For the text-containing cell, return its midpoint in [x, y] coordinate format. 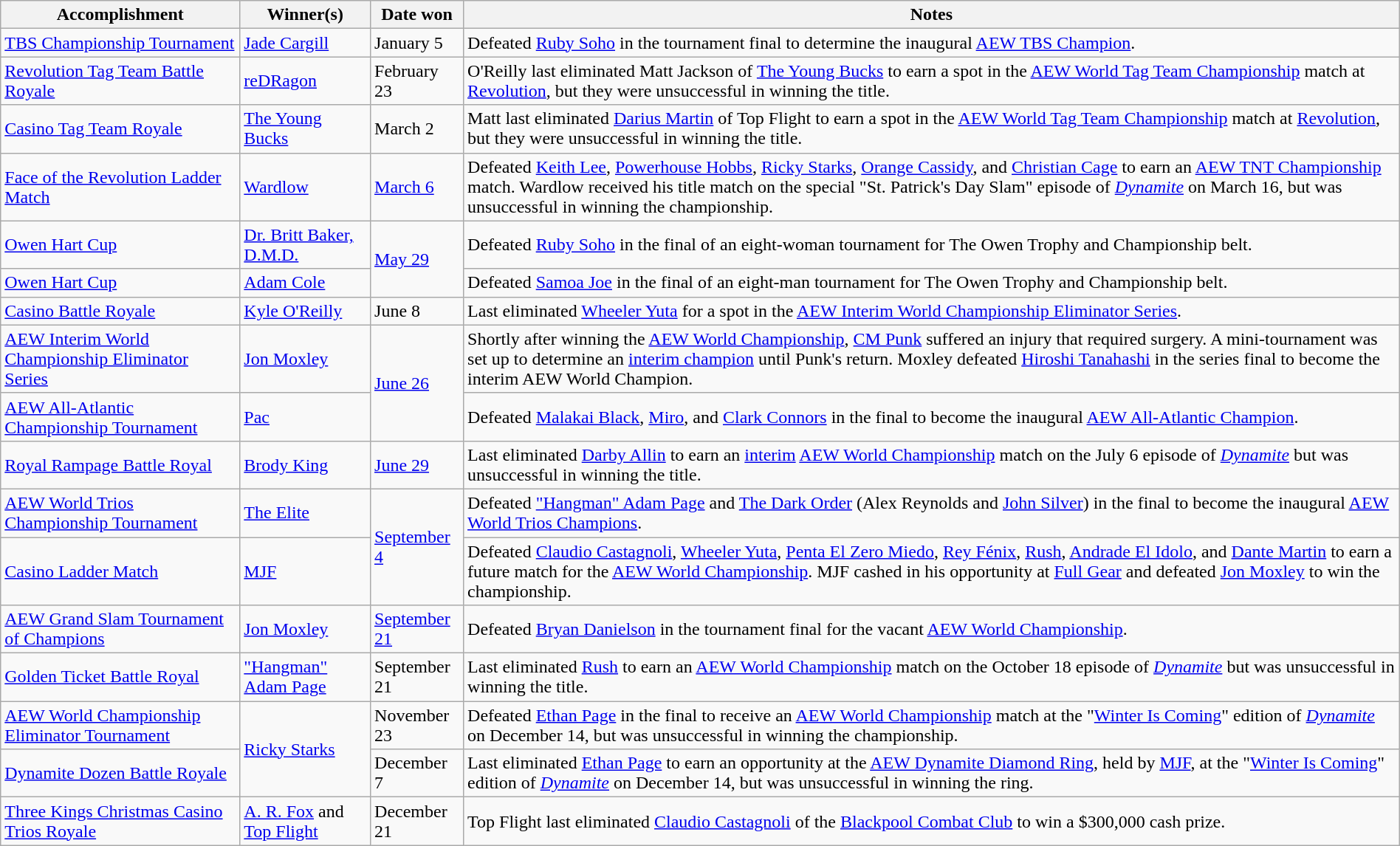
Jade Cargill [306, 43]
Kyle O'Reilly [306, 311]
Three Kings Christmas Casino Trios Royale [120, 821]
November 23 [417, 725]
Casino Tag Team Royale [120, 128]
Defeated Malakai Black, Miro, and Clark Connors in the final to become the inaugural AEW All-Atlantic Champion. [932, 416]
Golden Ticket Battle Royal [120, 678]
Royal Rampage Battle Royal [120, 465]
Defeated Bryan Danielson in the tournament final for the vacant AEW World Championship. [932, 629]
reDRagon [306, 81]
Top Flight last eliminated Claudio Castagnoli of the Blackpool Combat Club to win a $300,000 cash prize. [932, 821]
June 8 [417, 311]
Defeated "Hangman" Adam Page and The Dark Order (Alex Reynolds and John Silver) in the final to become the inaugural AEW World Trios Champions. [932, 512]
AEW World Trios Championship Tournament [120, 512]
Defeated Samoa Joe in the final of an eight-man tournament for The Owen Trophy and Championship belt. [932, 283]
June 29 [417, 465]
Casino Ladder Match [120, 571]
December 7 [417, 774]
TBS Championship Tournament [120, 43]
The Young Bucks [306, 128]
Defeated Ruby Soho in the final of an eight-woman tournament for The Owen Trophy and Championship belt. [932, 245]
Defeated Ruby Soho in the tournament final to determine the inaugural AEW TBS Champion. [932, 43]
Casino Battle Royale [120, 311]
A. R. Fox and Top Flight [306, 821]
March 6 [417, 187]
Wardlow [306, 187]
Last eliminated Wheeler Yuta for a spot in the AEW Interim World Championship Eliminator Series. [932, 311]
Dynamite Dozen Battle Royale [120, 774]
AEW Interim World Championship Eliminator Series [120, 359]
Ricky Starks [306, 749]
AEW Grand Slam Tournament of Champions [120, 629]
Face of the Revolution Ladder Match [120, 187]
June 26 [417, 382]
Revolution Tag Team Battle Royale [120, 81]
Adam Cole [306, 283]
MJF [306, 571]
February 23 [417, 81]
Notes [932, 15]
September 4 [417, 546]
Brody King [306, 465]
Last eliminated Rush to earn an AEW World Championship match on the October 18 episode of Dynamite but was unsuccessful in winning the title. [932, 678]
Accomplishment [120, 15]
Date won [417, 15]
Winner(s) [306, 15]
"Hangman" Adam Page [306, 678]
AEW World Championship Eliminator Tournament [120, 725]
Dr. Britt Baker, D.M.D. [306, 245]
Pac [306, 416]
May 29 [417, 258]
December 21 [417, 821]
January 5 [417, 43]
March 2 [417, 128]
AEW All-Atlantic Championship Tournament [120, 416]
The Elite [306, 512]
